Return (X, Y) of the center of cell containing provided text 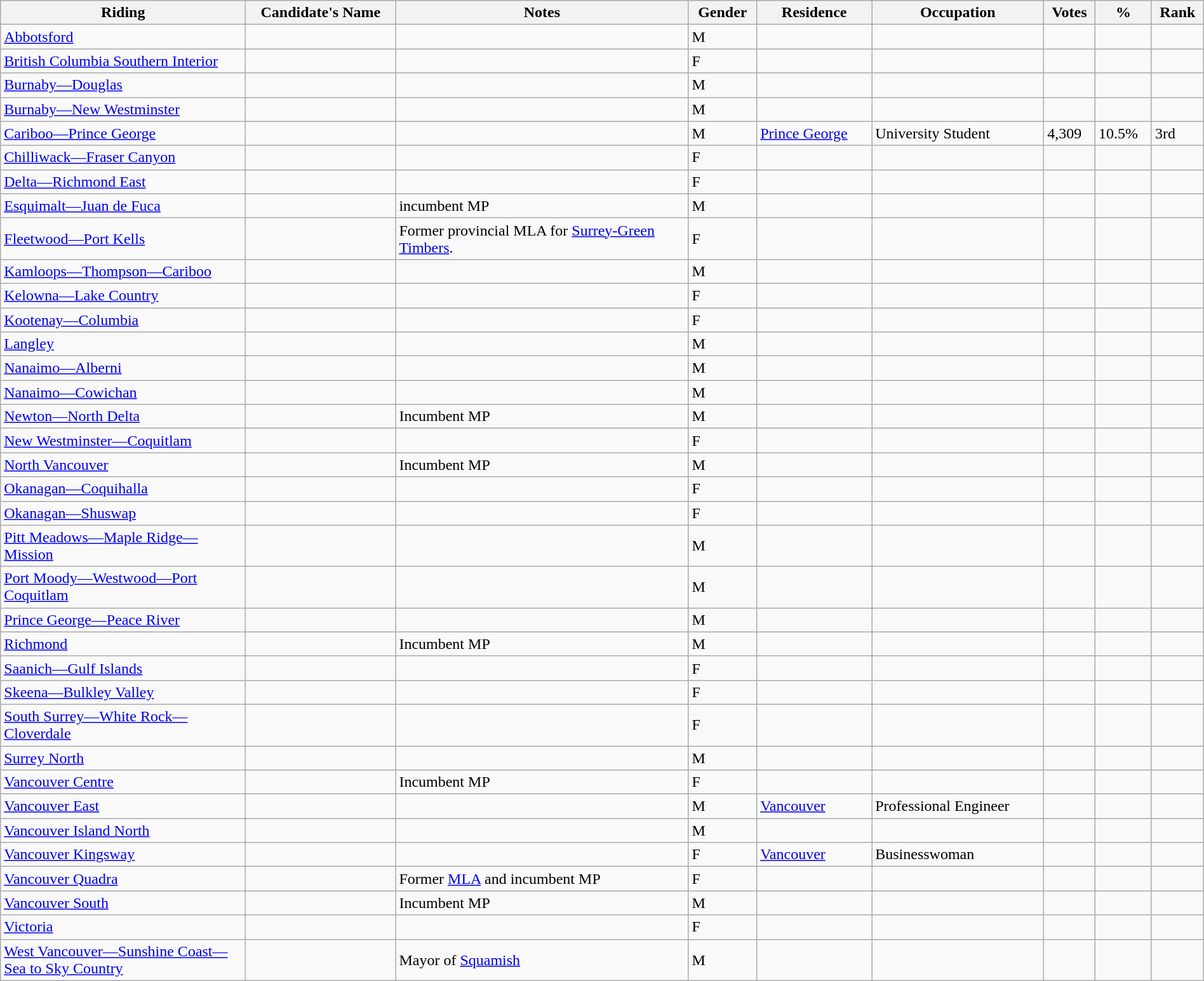
Riding (123, 13)
Vancouver Centre (123, 782)
Newton—North Delta (123, 417)
New Westminster—Coquitlam (123, 441)
Surrey North (123, 757)
Occupation (958, 13)
10.5% (1123, 133)
Gender (723, 13)
Burnaby—New Westminster (123, 109)
Professional Engineer (958, 806)
British Columbia Southern Interior (123, 61)
Kelowna—Lake Country (123, 295)
Skeena—Bulkley Valley (123, 692)
Port Moody—Westwood—Port Coquitlam (123, 587)
Delta—Richmond East (123, 182)
North Vancouver (123, 465)
West Vancouver—Sunshine Coast—Sea to Sky Country (123, 960)
Former MLA and incumbent MP (542, 879)
Candidate's Name (321, 13)
Prince George—Peace River (123, 620)
Victoria (123, 927)
Pitt Meadows—Maple Ridge—Mission (123, 546)
Cariboo—Prince George (123, 133)
Vancouver East (123, 806)
Abbotsford (123, 37)
3rd (1177, 133)
Vancouver Kingsway (123, 855)
Langley (123, 344)
Nanaimo—Cowichan (123, 392)
Fleetwood—Port Kells (123, 239)
Okanagan—Coquihalla (123, 489)
Mayor of Squamish (542, 960)
Kootenay—Columbia (123, 319)
South Surrey—White Rock—Cloverdale (123, 725)
Burnaby—Douglas (123, 85)
Kamloops—Thompson—Cariboo (123, 271)
Saanich—Gulf Islands (123, 668)
4,309 (1069, 133)
Former provincial MLA for Surrey-Green Timbers. (542, 239)
University Student (958, 133)
Prince George (814, 133)
Rank (1177, 13)
incumbent MP (542, 206)
Vancouver South (123, 903)
Vancouver Island North (123, 831)
Residence (814, 13)
Richmond (123, 644)
Votes (1069, 13)
Notes (542, 13)
Vancouver Quadra (123, 879)
Nanaimo—Alberni (123, 368)
Businesswoman (958, 855)
% (1123, 13)
Chilliwack—Fraser Canyon (123, 157)
Okanagan—Shuswap (123, 513)
Esquimalt—Juan de Fuca (123, 206)
